From the cell containing the given text, extract its center point as (x, y) coordinate. 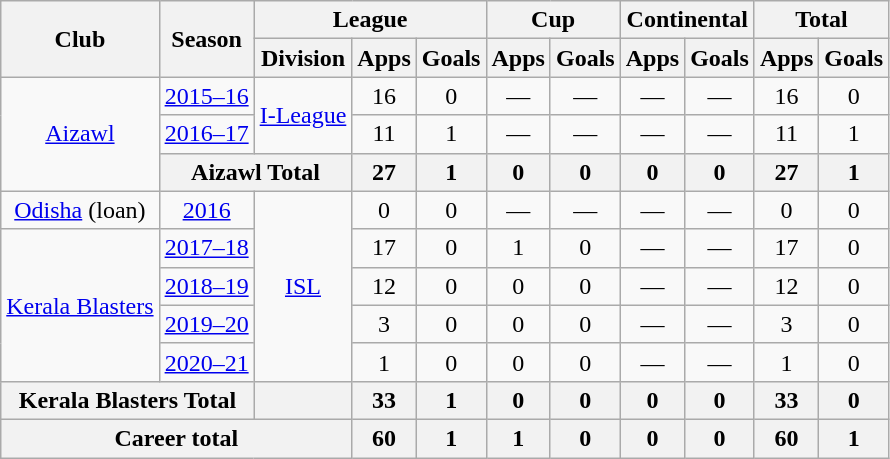
Aizawl (80, 134)
League (370, 20)
ISL (303, 286)
2016–17 (206, 134)
2017–18 (206, 248)
2018–19 (206, 286)
I-League (303, 115)
Continental (687, 20)
2019–20 (206, 324)
Season (206, 39)
2016 (206, 210)
Odisha (loan) (80, 210)
Kerala Blasters (80, 305)
Cup (553, 20)
Club (80, 39)
Division (303, 58)
Kerala Blasters Total (128, 400)
2020–21 (206, 362)
Career total (176, 438)
Aizawl Total (256, 172)
Total (821, 20)
2015–16 (206, 96)
